Pinpoint the cell where the given text exists, returning its [X, Y] midpoint coordinate. 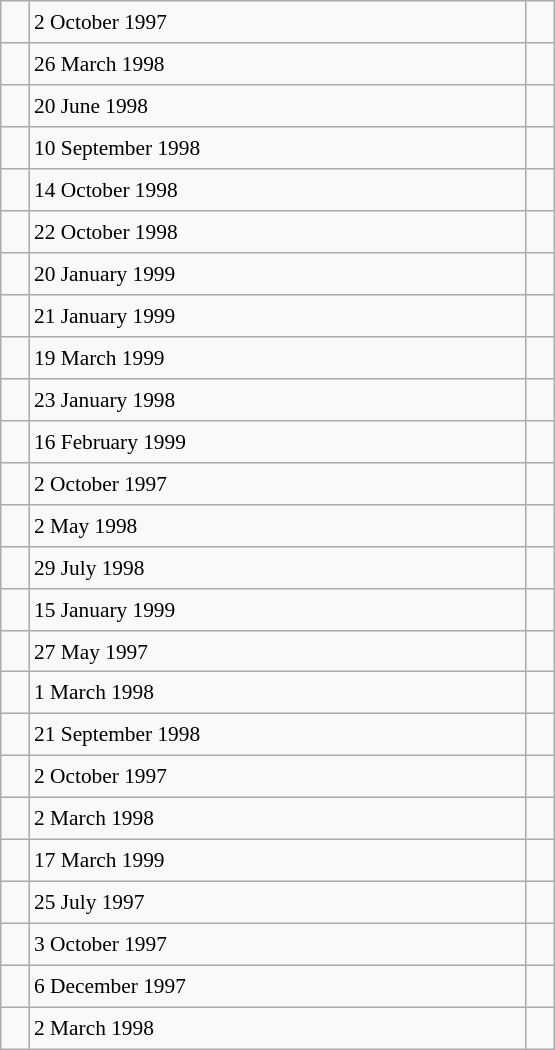
1 March 1998 [278, 693]
10 September 1998 [278, 148]
16 February 1999 [278, 441]
17 March 1999 [278, 861]
15 January 1999 [278, 609]
22 October 1998 [278, 232]
19 March 1999 [278, 358]
25 July 1997 [278, 903]
2 May 1998 [278, 525]
21 January 1999 [278, 316]
3 October 1997 [278, 945]
6 December 1997 [278, 986]
27 May 1997 [278, 651]
23 January 1998 [278, 399]
14 October 1998 [278, 190]
29 July 1998 [278, 567]
26 March 1998 [278, 64]
21 September 1998 [278, 735]
20 January 1999 [278, 274]
20 June 1998 [278, 106]
